Determine the [X, Y] coordinate at the center of the cell enclosing the given text.  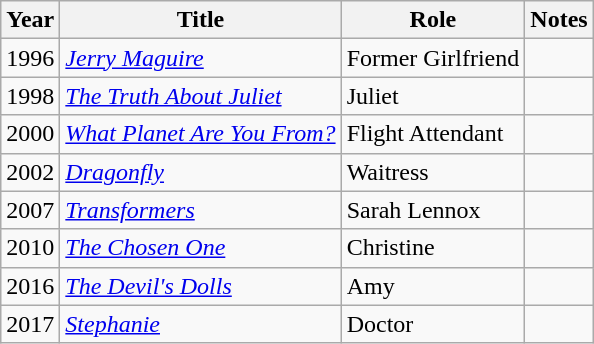
Doctor [433, 324]
Amy [433, 286]
Juliet [433, 96]
Transformers [200, 210]
Notes [559, 20]
Jerry Maguire [200, 58]
2010 [30, 248]
What Planet Are You From? [200, 134]
Stephanie [200, 324]
2007 [30, 210]
Sarah Lennox [433, 210]
Flight Attendant [433, 134]
Dragonfly [200, 172]
The Truth About Juliet [200, 96]
Christine [433, 248]
The Chosen One [200, 248]
Role [433, 20]
1998 [30, 96]
Year [30, 20]
1996 [30, 58]
2016 [30, 286]
2000 [30, 134]
Waitress [433, 172]
The Devil's Dolls [200, 286]
2002 [30, 172]
Title [200, 20]
Former Girlfriend [433, 58]
2017 [30, 324]
